Capture the cell that displays the provided text and extract its (x, y) central coordinate. 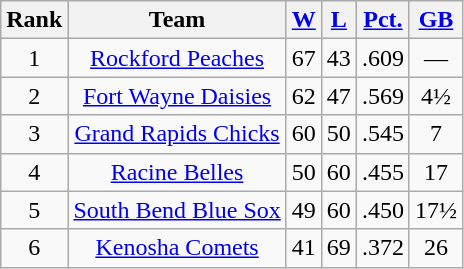
43 (338, 58)
L (338, 20)
4½ (436, 96)
.569 (382, 96)
.450 (382, 210)
41 (304, 248)
6 (34, 248)
17 (436, 172)
1 (34, 58)
4 (34, 172)
47 (338, 96)
17½ (436, 210)
67 (304, 58)
3 (34, 134)
62 (304, 96)
South Bend Blue Sox (177, 210)
Racine Belles (177, 172)
Team (177, 20)
2 (34, 96)
69 (338, 248)
Pct. (382, 20)
Rockford Peaches (177, 58)
49 (304, 210)
Kenosha Comets (177, 248)
Fort Wayne Daisies (177, 96)
GB (436, 20)
.455 (382, 172)
Grand Rapids Chicks (177, 134)
7 (436, 134)
.545 (382, 134)
.372 (382, 248)
— (436, 58)
W (304, 20)
26 (436, 248)
Rank (34, 20)
5 (34, 210)
.609 (382, 58)
